Capture the cell that displays the provided text and extract its (x, y) central coordinate. 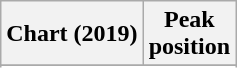
Peakposition (189, 34)
Chart (2019) (72, 34)
